From the cell containing the given text, extract its center point as (x, y) coordinate. 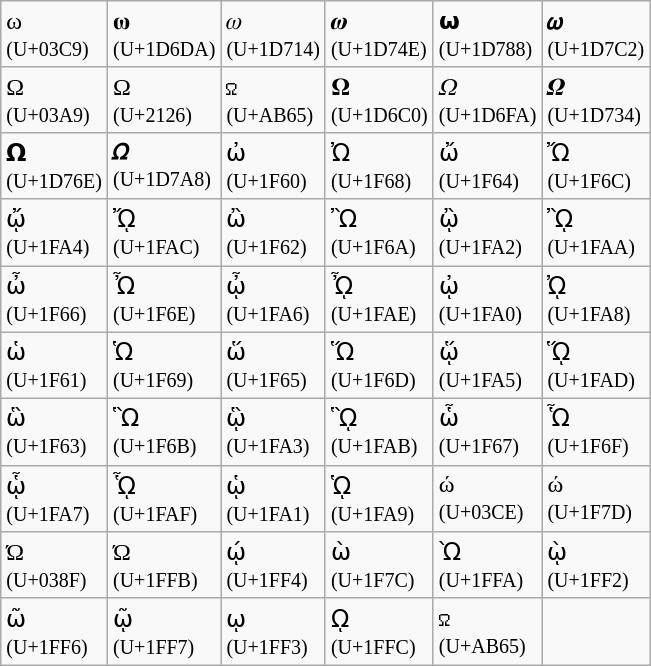
Ώ(U+1FFB) (164, 566)
ᾥ(U+1FA5) (488, 366)
Ὼ(U+1FFA) (488, 566)
ὢ(U+1F62) (274, 232)
ῲ(U+1FF2) (596, 566)
Ὡ(U+1F69) (164, 366)
ᾢ(U+1FA2) (488, 232)
Ὢ(U+1F6A) (379, 232)
ὧ(U+1F67) (488, 432)
ὤ(U+1F64) (488, 166)
ᾤ(U+1FA4) (54, 232)
Ὧ(U+1F6F) (596, 432)
ῷ(U+1FF7) (164, 632)
Ὣ(U+1F6B) (164, 432)
ᾫ(U+1FAB) (379, 432)
𝛀(U+1D6C0) (379, 100)
ῴ(U+1FF4) (274, 566)
ώ(U+1F7D) (596, 498)
ὠ(U+1F60) (274, 166)
𝛺(U+1D6FA) (488, 100)
ᾨ(U+1FA8) (596, 300)
𝞨(U+1D7A8) (164, 166)
ῳ(U+1FF3) (274, 632)
𝛚(U+1D6DA) (164, 34)
ᾧ(U+1FA7) (54, 498)
ᾠ(U+1FA0) (488, 300)
ὥ(U+1F65) (274, 366)
𝟂(U+1D7C2) (596, 34)
Ω(U+2126) (164, 100)
ὡ(U+1F61) (54, 366)
ω(U+03C9) (54, 34)
Ὥ(U+1F6D) (379, 366)
Ω(U+03A9) (54, 100)
Ώ(U+038F) (54, 566)
ὼ(U+1F7C) (379, 566)
ᾦ(U+1FA6) (274, 300)
ᾩ(U+1FA9) (379, 498)
ᾯ(U+1FAF) (164, 498)
𝜴(U+1D734) (596, 100)
𝜔(U+1D714) (274, 34)
ῶ(U+1FF6) (54, 632)
ῼ(U+1FFC) (379, 632)
Ὤ(U+1F6C) (596, 166)
𝝮(U+1D76E) (54, 166)
Ὠ(U+1F68) (379, 166)
ᾮ(U+1FAE) (379, 300)
ᾡ(U+1FA1) (274, 498)
ώ(U+03CE) (488, 498)
𝞈(U+1D788) (488, 34)
Ὦ(U+1F6E) (164, 300)
ᾣ(U+1FA3) (274, 432)
𝝎(U+1D74E) (379, 34)
ᾬ(U+1FAC) (164, 232)
ᾪ(U+1FAA) (596, 232)
ὦ(U+1F66) (54, 300)
ᾭ(U+1FAD) (596, 366)
ὣ(U+1F63) (54, 432)
